Find where the given text appears and provide that cell's center as [x, y] coordinate. 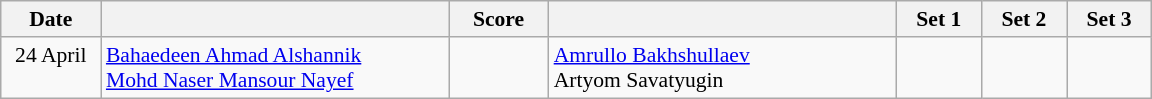
Date [51, 19]
Set 3 [1108, 19]
Amrullo Bakhshullaev Artyom Savatyugin [723, 68]
Set 2 [1024, 19]
Score [498, 19]
24 April [51, 68]
Bahaedeen Ahmad Alshannik Mohd Naser Mansour Nayef [275, 68]
Set 1 [938, 19]
